Determine the [x, y] coordinate at the center of the cell enclosing the given text.  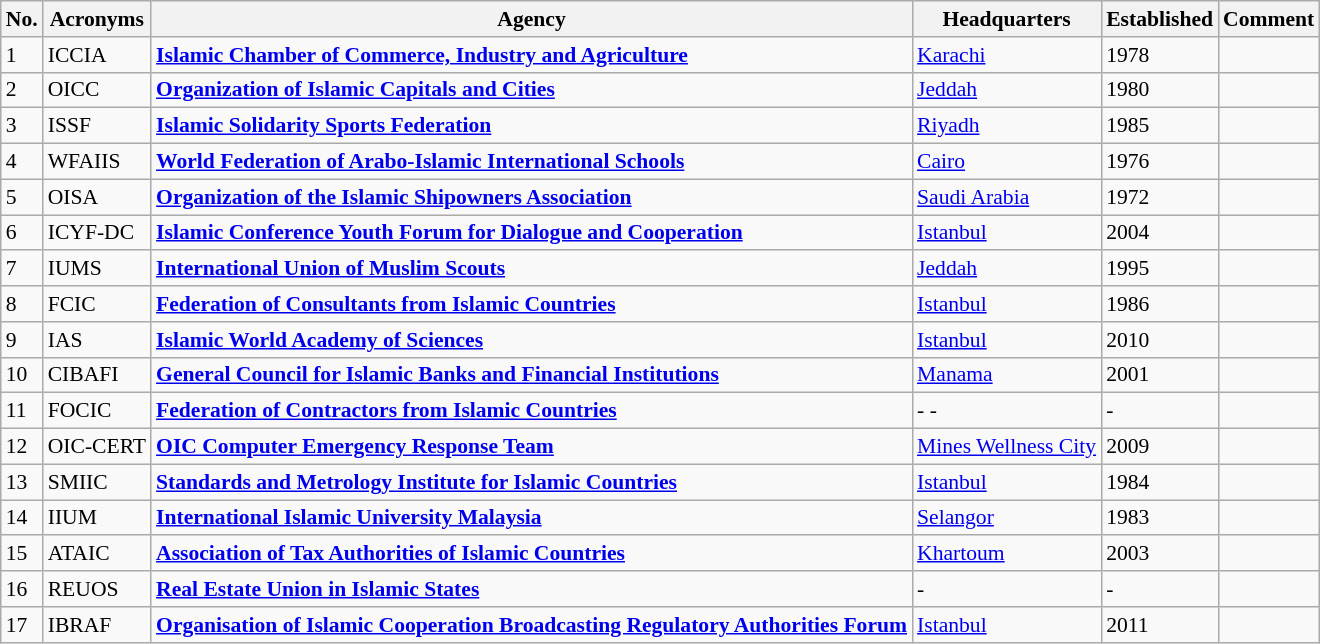
13 [22, 482]
9 [22, 340]
10 [22, 375]
General Council for Islamic Banks and Financial Institutions [532, 375]
Karachi [1006, 55]
IUMS [97, 269]
4 [22, 162]
Riyadh [1006, 126]
3 [22, 126]
Organization of Islamic Capitals and Cities [532, 90]
- - [1006, 411]
Islamic Conference Youth Forum for Dialogue and Cooperation [532, 233]
OICC [97, 90]
17 [22, 625]
1995 [1160, 269]
Organisation of Islamic Cooperation Broadcasting Regulatory Authorities Forum [532, 625]
2004 [1160, 233]
Comment [1268, 19]
Association of Tax Authorities of Islamic Countries [532, 554]
OIC Computer Emergency Response Team [532, 447]
CIBAFI [97, 375]
WFAIIS [97, 162]
Khartoum [1006, 554]
1986 [1160, 304]
Organization of the Islamic Shipowners Association [532, 197]
11 [22, 411]
1980 [1160, 90]
International Islamic University Malaysia [532, 518]
2011 [1160, 625]
2009 [1160, 447]
World Federation of Arabo-Islamic International Schools [532, 162]
7 [22, 269]
ICYF-DC [97, 233]
Established [1160, 19]
ISSF [97, 126]
OISA [97, 197]
8 [22, 304]
2001 [1160, 375]
Headquarters [1006, 19]
IBRAF [97, 625]
Selangor [1006, 518]
1984 [1160, 482]
Federation of Contractors from Islamic Countries [532, 411]
FCIC [97, 304]
1976 [1160, 162]
SMIIC [97, 482]
Mines Wellness City [1006, 447]
Federation of Consultants from Islamic Countries [532, 304]
IAS [97, 340]
Real Estate Union in Islamic States [532, 589]
Saudi Arabia [1006, 197]
5 [22, 197]
Standards and Metrology Institute for Islamic Countries [532, 482]
2 [22, 90]
OIC-CERT [97, 447]
1983 [1160, 518]
2010 [1160, 340]
1978 [1160, 55]
1985 [1160, 126]
ICCIA [97, 55]
ATAIC [97, 554]
Acronyms [97, 19]
International Union of Muslim Scouts [532, 269]
Islamic Solidarity Sports Federation [532, 126]
Manama [1006, 375]
Cairo [1006, 162]
12 [22, 447]
REUOS [97, 589]
15 [22, 554]
14 [22, 518]
No. [22, 19]
Islamic Chamber of Commerce, Industry and Agriculture [532, 55]
Agency [532, 19]
1972 [1160, 197]
IIUM [97, 518]
6 [22, 233]
FOCIC [97, 411]
16 [22, 589]
1 [22, 55]
Islamic World Academy of Sciences [532, 340]
2003 [1160, 554]
